Return the [X, Y] coordinate for the center point of the cell that contains the specified text.  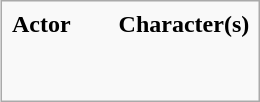
Character(s) [184, 24]
Actor [41, 24]
